Scan for the cell matching the given text and deliver its [X, Y] coordinate at center. 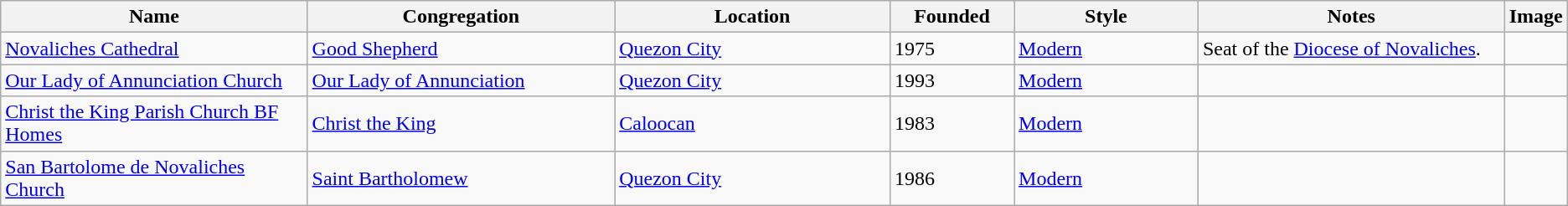
Name [154, 17]
Image [1536, 17]
Christ the King [461, 124]
1986 [952, 178]
Congregation [461, 17]
1975 [952, 49]
Good Shepherd [461, 49]
Founded [952, 17]
San Bartolome de Novaliches Church [154, 178]
1993 [952, 80]
Saint Bartholomew [461, 178]
Novaliches Cathedral [154, 49]
Notes [1351, 17]
Style [1106, 17]
1983 [952, 124]
Our Lady of Annunciation [461, 80]
Our Lady of Annunciation Church [154, 80]
Location [752, 17]
Christ the King Parish Church BF Homes [154, 124]
Caloocan [752, 124]
Seat of the Diocese of Novaliches. [1351, 49]
